Search for the cell housing the specified text and yield its [X, Y] center coordinate. 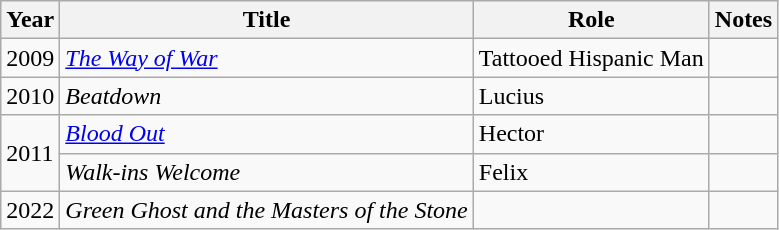
Role [591, 20]
Green Ghost and the Masters of the Stone [266, 210]
Notes [743, 20]
The Way of War [266, 58]
2009 [30, 58]
Walk-ins Welcome [266, 172]
2022 [30, 210]
Felix [591, 172]
Tattooed Hispanic Man [591, 58]
2011 [30, 153]
Year [30, 20]
Blood Out [266, 134]
Lucius [591, 96]
Beatdown [266, 96]
Title [266, 20]
Hector [591, 134]
2010 [30, 96]
